Identify which cell holds the provided text, then report its [x, y] central coordinate. 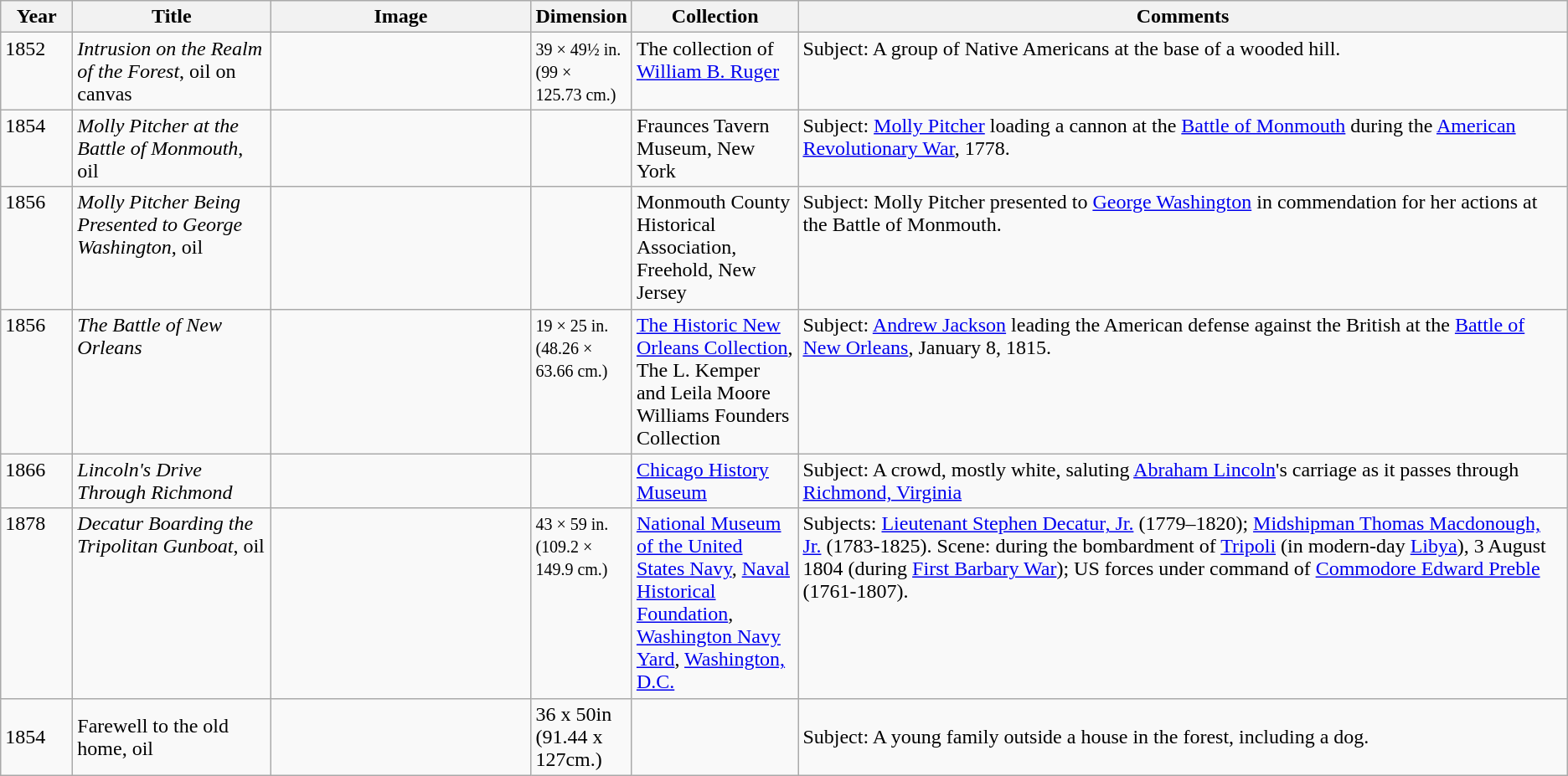
Fraunces Tavern Museum, New York [715, 148]
Subject: A group of Native Americans at the base of a wooded hill. [1183, 71]
39 × 49½ in. (99 × 125.73 cm.) [581, 71]
Molly Pitcher Being Presented to George Washington, oil [172, 248]
19 × 25 in. (48.26 × 63.66 cm.) [581, 382]
Subject: Andrew Jackson leading the American defense against the British at the Battle of New Orleans, January 8, 1815. [1183, 382]
Comments [1183, 17]
Subject: A crowd, mostly white, saluting Abraham Lincoln's carriage as it passes through Richmond, Virginia [1183, 481]
The collection of William B. Ruger [715, 71]
Image [400, 17]
Year [37, 17]
Chicago History Museum [715, 481]
Lincoln's Drive Through Richmond [172, 481]
1866 [37, 481]
43 × 59 in. (109.2 × 149.9 cm.) [581, 603]
Dimension [581, 17]
36 x 50in(91.44 x 127cm.) [581, 737]
Intrusion on the Realm of the Forest, oil on canvas [172, 71]
Decatur Boarding the Tripolitan Gunboat, oil [172, 603]
Subject: Molly Pitcher loading a cannon at the Battle of Monmouth during the American Revolutionary War, 1778. [1183, 148]
Molly Pitcher at the Battle of Monmouth, oil [172, 148]
National Museum of the United States Navy, Naval Historical Foundation, Washington Navy Yard, Washington, D.C. [715, 603]
Subject: A young family outside a house in the forest, including a dog. [1183, 737]
The Historic New Orleans Collection, The L. Kemper and Leila Moore Williams Founders Collection [715, 382]
The Battle of New Orleans [172, 382]
Collection [715, 17]
Farewell to the old home, oil [172, 737]
Monmouth County Historical Association, Freehold, New Jersey [715, 248]
Subject: Molly Pitcher presented to George Washington in commendation for her actions at the Battle of Monmouth. [1183, 248]
Title [172, 17]
1878 [37, 603]
1852 [37, 71]
